Identify which cell holds the provided text, then report its [x, y] central coordinate. 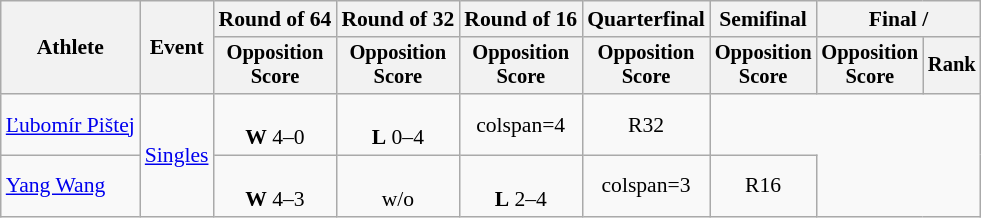
Round of 32 [398, 19]
Round of 64 [276, 19]
W 4–0 [276, 124]
W 4–3 [276, 186]
Rank [952, 66]
Athlete [70, 48]
L 2–4 [520, 186]
Semifinal [764, 19]
Singles [177, 155]
w/o [398, 186]
R16 [764, 186]
Ľubomír Pištej [70, 124]
L 0–4 [398, 124]
colspan=4 [520, 124]
Yang Wang [70, 186]
Round of 16 [520, 19]
Final / [898, 19]
colspan=3 [646, 186]
R32 [646, 124]
Event [177, 48]
Quarterfinal [646, 19]
